From the cell containing the given text, extract its center point as [X, Y] coordinate. 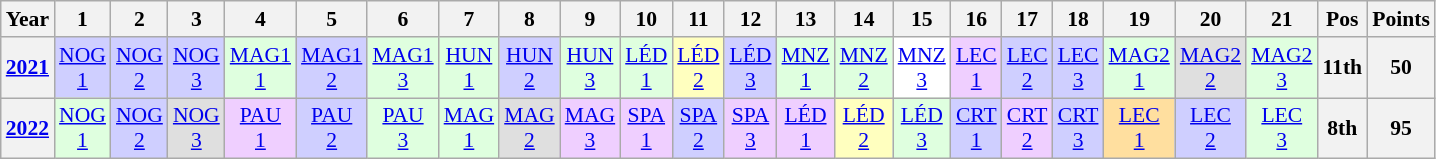
MNZ3 [922, 68]
MAG1 [470, 128]
Points [1401, 19]
MAG2 [530, 128]
9 [590, 19]
MNZ2 [864, 68]
PAU2 [332, 128]
CRT3 [1078, 128]
MAG13 [402, 68]
MAG23 [1282, 68]
2021 [28, 68]
8th [1342, 128]
HUN1 [470, 68]
MAG22 [1210, 68]
8 [530, 19]
MAG3 [590, 128]
2 [140, 19]
4 [260, 19]
19 [1140, 19]
21 [1282, 19]
Pos [1342, 19]
HUN3 [590, 68]
MAG11 [260, 68]
CRT1 [976, 128]
HUN2 [530, 68]
PAU3 [402, 128]
95 [1401, 128]
6 [402, 19]
11 [698, 19]
11th [1342, 68]
PAU1 [260, 128]
12 [750, 19]
MNZ1 [806, 68]
3 [196, 19]
MAG21 [1140, 68]
13 [806, 19]
20 [1210, 19]
17 [1028, 19]
CRT2 [1028, 128]
14 [864, 19]
16 [976, 19]
50 [1401, 68]
MAG12 [332, 68]
15 [922, 19]
1 [82, 19]
SPA1 [646, 128]
5 [332, 19]
SPA3 [750, 128]
10 [646, 19]
SPA2 [698, 128]
Year [28, 19]
18 [1078, 19]
2022 [28, 128]
7 [470, 19]
